Identify which cell holds the provided text, then report its (x, y) central coordinate. 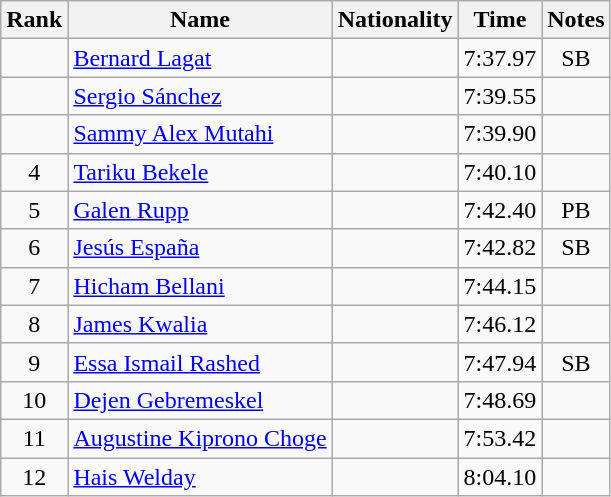
6 (34, 248)
Hais Welday (200, 477)
11 (34, 438)
4 (34, 172)
7:37.97 (500, 58)
7:40.10 (500, 172)
Sammy Alex Mutahi (200, 134)
7:47.94 (500, 362)
7:46.12 (500, 324)
Notes (576, 20)
Rank (34, 20)
Essa Ismail Rashed (200, 362)
7:42.40 (500, 210)
7:48.69 (500, 400)
9 (34, 362)
7:44.15 (500, 286)
Dejen Gebremeskel (200, 400)
10 (34, 400)
Tariku Bekele (200, 172)
Time (500, 20)
Nationality (395, 20)
Sergio Sánchez (200, 96)
Galen Rupp (200, 210)
Name (200, 20)
8:04.10 (500, 477)
7:39.90 (500, 134)
5 (34, 210)
Augustine Kiprono Choge (200, 438)
7:53.42 (500, 438)
PB (576, 210)
8 (34, 324)
Bernard Lagat (200, 58)
Hicham Bellani (200, 286)
7:42.82 (500, 248)
7 (34, 286)
Jesús España (200, 248)
12 (34, 477)
James Kwalia (200, 324)
7:39.55 (500, 96)
